Determine the (X, Y) coordinate at the center of the cell enclosing the given text.  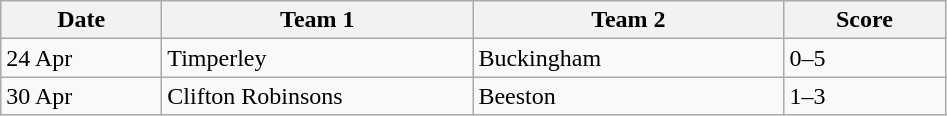
Beeston (628, 96)
24 Apr (82, 58)
Team 2 (628, 20)
Timperley (318, 58)
Buckingham (628, 58)
0–5 (864, 58)
Team 1 (318, 20)
Date (82, 20)
Score (864, 20)
Clifton Robinsons (318, 96)
1–3 (864, 96)
30 Apr (82, 96)
